Output the (x, y) coordinate of the center of the cell containing the given text.  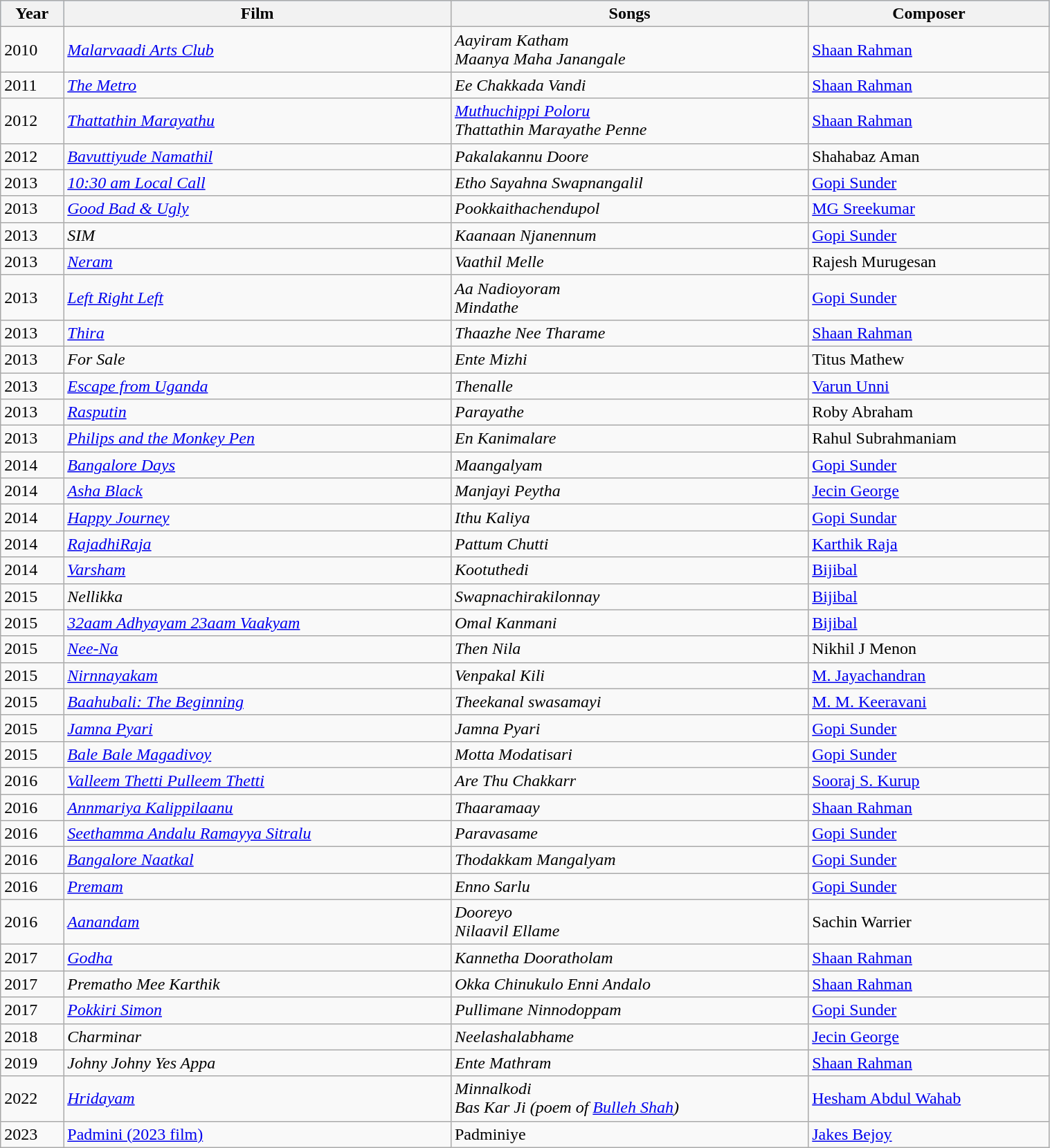
En Kanimalare (629, 439)
Hesham Abdul Wahab (929, 1099)
Gopi Sundar (929, 518)
Shahabaz Aman (929, 156)
Pokkiri Simon (257, 1010)
Aanandam (257, 922)
Titus Mathew (929, 359)
Kannetha Dooratholam (629, 958)
Nee-Na (257, 649)
Pookkaithachendupol (629, 209)
Sooraj S. Kurup (929, 781)
Manjayi Peytha (629, 491)
Bangalore Naatkal (257, 860)
2019 (32, 1063)
Aayiram KathamMaanya Maha Janangale (629, 50)
Dooreyo Nilaavil Ellame (629, 922)
Johny Johny Yes Appa (257, 1063)
Philips and the Monkey Pen (257, 439)
Ithu Kaliya (629, 518)
Year (32, 14)
Parayathe (629, 412)
2018 (32, 1037)
Kootuthedi (629, 570)
Bangalore Days (257, 465)
Omal Kanmani (629, 623)
Baahubali: The Beginning (257, 702)
Nirnnayakam (257, 675)
SIM (257, 235)
Motta Modatisari (629, 754)
Bale Bale Magadivoy (257, 754)
Rasputin (257, 412)
Sachin Warrier (929, 922)
Composer (929, 14)
Asha Black (257, 491)
Maangalyam (629, 465)
Pullimane Ninnodoppam (629, 1010)
Thenalle (629, 385)
Escape from Uganda (257, 385)
MG Sreekumar (929, 209)
Are Thu Chakkarr (629, 781)
Pakalakannu Doore (629, 156)
Seethamma Andalu Ramayya Sitralu (257, 834)
Muthuchippi PoloruThattathin Marayathe Penne (629, 120)
The Metro (257, 85)
Enno Sarlu (629, 886)
Paravasame (629, 834)
M. Jayachandran (929, 675)
Nellikka (257, 596)
Jakes Bejoy (929, 1134)
MinnalkodiBas Kar Ji (poem of Bulleh Shah) (629, 1099)
Venpakal Kili (629, 675)
Aa NadioyoramMindathe (629, 298)
Good Bad & Ugly (257, 209)
Karthik Raja (929, 544)
Thattathin Marayathu (257, 120)
Premam (257, 886)
Thaaramaay (629, 808)
Padminiye (629, 1134)
Prematho Mee Karthik (257, 984)
Annmariya Kalippilaanu (257, 808)
Neelashalabhame (629, 1037)
Varsham (257, 570)
Songs (629, 14)
32aam Adhyayam 23aam Vaakyam (257, 623)
Okka Chinukulo Enni Andalo (629, 984)
Pattum Chutti (629, 544)
Varun Unni (929, 385)
Bavuttiyude Namathil (257, 156)
Ente Mathram (629, 1063)
Thaazhe Nee Tharame (629, 333)
Then Nila (629, 649)
Kaanaan Njanennum (629, 235)
Valleem Thetti Pulleem Thetti (257, 781)
Rahul Subrahmaniam (929, 439)
Ee Chakkada Vandi (629, 85)
Neram (257, 262)
M. M. Keeravani (929, 702)
2023 (32, 1134)
Padmini (2023 film) (257, 1134)
Left Right Left (257, 298)
RajadhiRaja (257, 544)
Swapnachirakilonnay (629, 596)
Hridayam (257, 1099)
2011 (32, 85)
Charminar (257, 1037)
Rajesh Murugesan (929, 262)
Thira (257, 333)
Film (257, 14)
Godha (257, 958)
Roby Abraham (929, 412)
10:30 am Local Call (257, 183)
Happy Journey (257, 518)
Theekanal swasamayi (629, 702)
Thodakkam Mangalyam (629, 860)
2010 (32, 50)
Nikhil J Menon (929, 649)
Vaathil Melle (629, 262)
2022 (32, 1099)
For Sale (257, 359)
Etho Sayahna Swapnangalil (629, 183)
Ente Mizhi (629, 359)
Malarvaadi Arts Club (257, 50)
